Identify which cell holds the provided text, then report its [x, y] central coordinate. 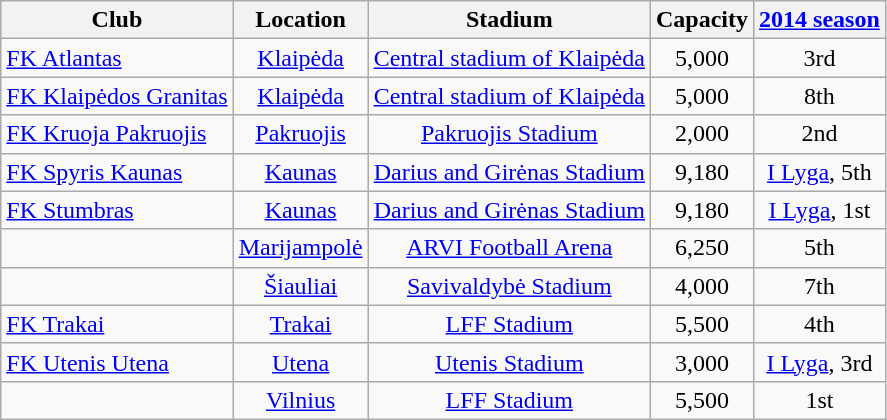
7th [820, 286]
Marijampolė [300, 248]
8th [820, 96]
FK Atlantas [117, 58]
2014 season [820, 20]
I Lyga, 5th [820, 172]
Utenis Stadium [509, 362]
2nd [820, 134]
Club [117, 20]
3rd [820, 58]
6,250 [702, 248]
I Lyga, 1st [820, 210]
FK Spyris Kaunas [117, 172]
5th [820, 248]
4,000 [702, 286]
ARVI Football Arena [509, 248]
Vilnius [300, 400]
FK Utenis Utena [117, 362]
Pakruojis [300, 134]
Trakai [300, 324]
FK Kruoja Pakruojis [117, 134]
Location [300, 20]
I Lyga, 3rd [820, 362]
FK Trakai [117, 324]
3,000 [702, 362]
FK Klaipėdos Granitas [117, 96]
Capacity [702, 20]
Stadium [509, 20]
4th [820, 324]
1st [820, 400]
Savivaldybė Stadium [509, 286]
2,000 [702, 134]
Utena [300, 362]
Šiauliai [300, 286]
Pakruojis Stadium [509, 134]
FK Stumbras [117, 210]
